For the text-containing cell, return its midpoint in [X, Y] coordinate format. 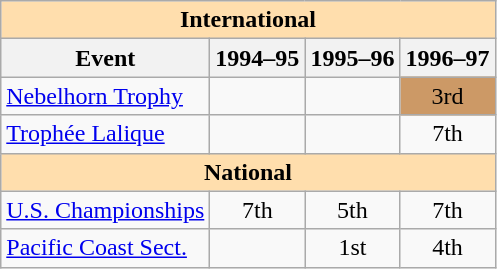
4th [448, 248]
National [248, 172]
Trophée Lalique [106, 134]
U.S. Championships [106, 210]
Event [106, 58]
1994–95 [258, 58]
3rd [448, 96]
Nebelhorn Trophy [106, 96]
International [248, 20]
1995–96 [352, 58]
Pacific Coast Sect. [106, 248]
5th [352, 210]
1996–97 [448, 58]
1st [352, 248]
